Search for the cell housing the specified text and yield its (x, y) center coordinate. 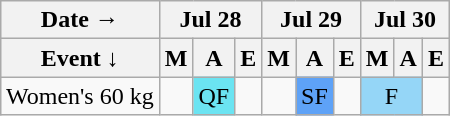
QF (214, 96)
Women's 60 kg (80, 96)
Jul 28 (210, 20)
Event ↓ (80, 58)
Jul 30 (404, 20)
Jul 29 (312, 20)
F (391, 96)
SF (315, 96)
Date → (80, 20)
